Locate the cell with the specified text and output its (X, Y) center coordinate. 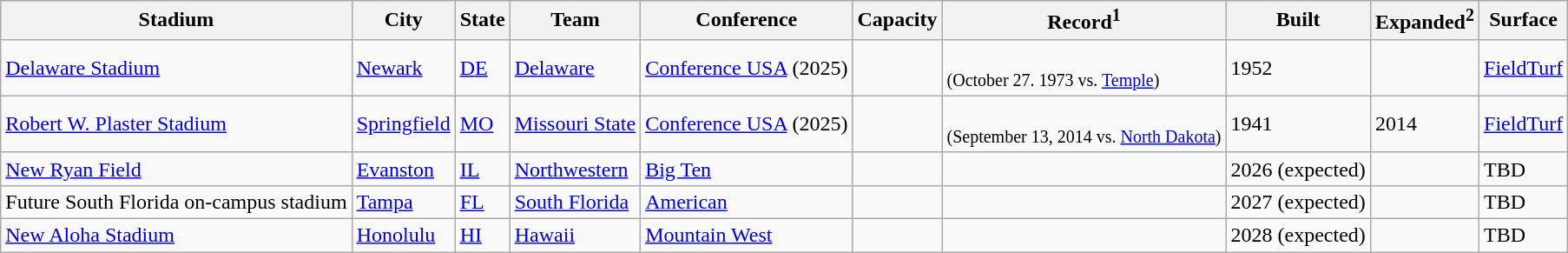
Surface (1524, 21)
FL (483, 202)
Hawaii (575, 236)
Conference (747, 21)
Honolulu (403, 236)
Mountain West (747, 236)
IL (483, 169)
Tampa (403, 202)
(September 13, 2014 vs. North Dakota) (1084, 123)
(October 27. 1973 vs. Temple) (1084, 68)
Record1 (1084, 21)
Future South Florida on-campus stadium (176, 202)
Expanded2 (1424, 21)
Built (1298, 21)
1952 (1298, 68)
Evanston (403, 169)
Team (575, 21)
2014 (1424, 123)
2027 (expected) (1298, 202)
Robert W. Plaster Stadium (176, 123)
HI (483, 236)
American (747, 202)
New Ryan Field (176, 169)
Newark (403, 68)
City (403, 21)
Stadium (176, 21)
New Aloha Stadium (176, 236)
MO (483, 123)
Delaware Stadium (176, 68)
Springfield (403, 123)
South Florida (575, 202)
2026 (expected) (1298, 169)
Northwestern (575, 169)
DE (483, 68)
State (483, 21)
Missouri State (575, 123)
1941 (1298, 123)
Big Ten (747, 169)
2028 (expected) (1298, 236)
Capacity (898, 21)
Delaware (575, 68)
